Return [X, Y] of the center of cell containing provided text 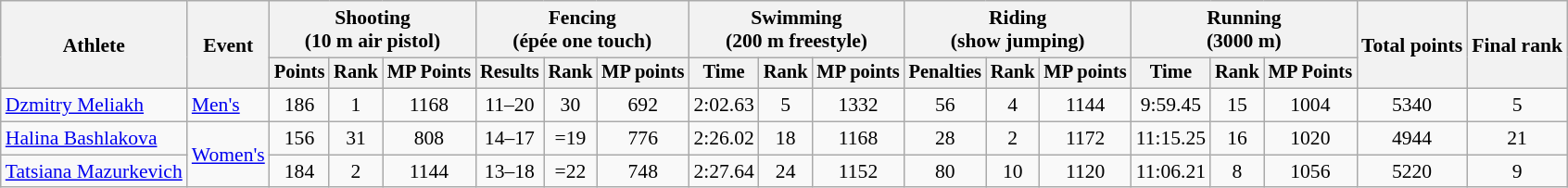
9:59.45 [1171, 106]
1056 [1310, 171]
1 [356, 106]
11:06.21 [1171, 171]
Shooting(10 m air pistol) [373, 30]
9 [1517, 171]
1020 [1310, 139]
13–18 [510, 171]
31 [356, 139]
Swimming(200 m freestyle) [796, 30]
=19 [571, 139]
184 [299, 171]
Dzmitry Meliakh [95, 106]
Points [299, 73]
80 [945, 171]
Results [510, 73]
16 [1237, 139]
Penalties [945, 73]
11–20 [510, 106]
28 [945, 139]
Tatsiana Mazurkevich [95, 171]
776 [643, 139]
Athlete [95, 44]
18 [786, 139]
2:26.02 [723, 139]
10 [1013, 171]
21 [1517, 139]
748 [643, 171]
56 [945, 106]
1152 [858, 171]
30 [571, 106]
808 [429, 139]
2:02.63 [723, 106]
2:27.64 [723, 171]
Fencing(épée one touch) [582, 30]
Running(3000 m) [1244, 30]
1172 [1086, 139]
1120 [1086, 171]
Halina Bashlakova [95, 139]
5340 [1412, 106]
Women's [228, 156]
Riding(show jumping) [1018, 30]
Final rank [1517, 44]
4 [1013, 106]
Total points [1412, 44]
5220 [1412, 171]
1332 [858, 106]
Men's [228, 106]
4944 [1412, 139]
14–17 [510, 139]
Event [228, 44]
15 [1237, 106]
24 [786, 171]
1004 [1310, 106]
8 [1237, 171]
692 [643, 106]
186 [299, 106]
11:15.25 [1171, 139]
156 [299, 139]
=22 [571, 171]
